Return [X, Y] of the center of cell containing provided text 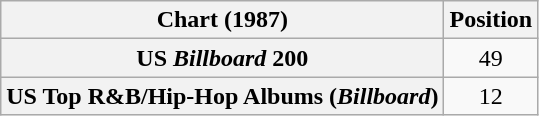
Chart (1987) [222, 20]
US Top R&B/Hip-Hop Albums (Billboard) [222, 96]
12 [491, 96]
US Billboard 200 [222, 58]
49 [491, 58]
Position [491, 20]
